Search for the cell housing the specified text and yield its (X, Y) center coordinate. 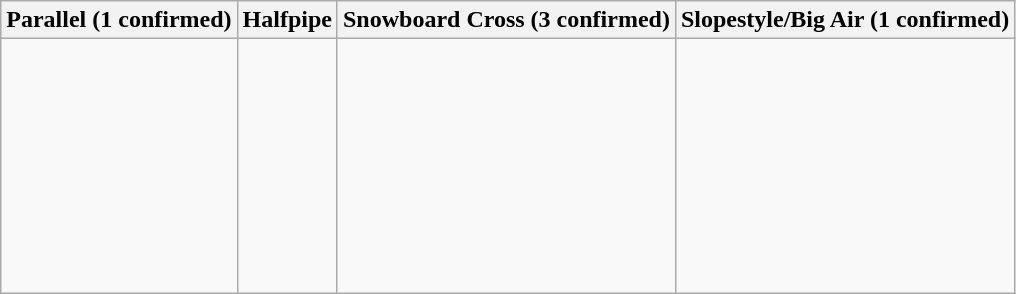
Parallel (1 confirmed) (119, 20)
Slopestyle/Big Air (1 confirmed) (844, 20)
Snowboard Cross (3 confirmed) (506, 20)
Halfpipe (287, 20)
